Pinpoint the cell where the given text exists, returning its (X, Y) midpoint coordinate. 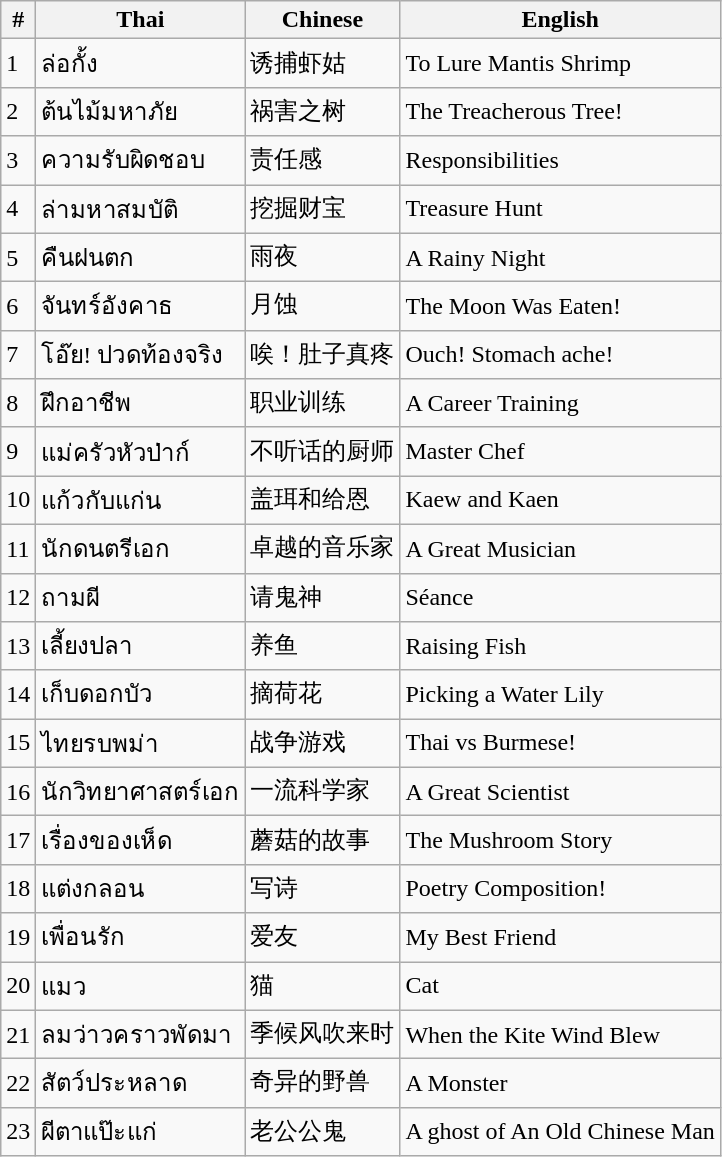
月蚀 (322, 306)
季候风吹来时 (322, 1034)
Séance (560, 598)
The Treacherous Tree! (560, 112)
เพื่อนรัก (140, 938)
คืนฝนตก (140, 258)
แต่งกลอน (140, 888)
The Mushroom Story (560, 840)
My Best Friend (560, 938)
The Moon Was Eaten! (560, 306)
Poetry Composition! (560, 888)
A Career Training (560, 404)
23 (18, 1132)
22 (18, 1084)
挖掘财宝 (322, 208)
6 (18, 306)
诱捕虾姑 (322, 64)
不听话的厨师 (322, 452)
Cat (560, 986)
摘荷花 (322, 694)
职业训练 (322, 404)
Ouch! Stomach ache! (560, 354)
18 (18, 888)
Master Chef (560, 452)
21 (18, 1034)
ความรับผิดชอบ (140, 160)
นักวิทยาศาสตร์เอก (140, 792)
สัตว์ประหลาด (140, 1084)
写诗 (322, 888)
12 (18, 598)
Picking a Water Lily (560, 694)
ผีตาแป๊ะแก่ (140, 1132)
แก้วกับแก่น (140, 500)
เก็บดอกบัว (140, 694)
20 (18, 986)
จันทร์อังคาธ (140, 306)
爱友 (322, 938)
Raising Fish (560, 646)
卓越的音乐家 (322, 548)
3 (18, 160)
猫 (322, 986)
老公公鬼 (322, 1132)
10 (18, 500)
14 (18, 694)
แมว (140, 986)
ล่ามหาสมบัติ (140, 208)
蘑菇的故事 (322, 840)
ลมว่าวคราวพัดมา (140, 1034)
19 (18, 938)
English (560, 20)
Responsibilities (560, 160)
2 (18, 112)
นักดนตรีเอก (140, 548)
# (18, 20)
ล่อกั้ง (140, 64)
โอ๊ย! ปวดท้องจริง (140, 354)
เลี้ยงปลา (140, 646)
8 (18, 404)
A Great Scientist (560, 792)
To Lure Mantis Shrimp (560, 64)
Thai (140, 20)
9 (18, 452)
When the Kite Wind Blew (560, 1034)
16 (18, 792)
ไทยรบพม่า (140, 744)
Thai vs Burmese! (560, 744)
17 (18, 840)
แม่ครัวหัวป่าก์ (140, 452)
13 (18, 646)
祸害之树 (322, 112)
养鱼 (322, 646)
一流科学家 (322, 792)
A ghost of An Old Chinese Man (560, 1132)
7 (18, 354)
11 (18, 548)
奇异的野兽 (322, 1084)
唉！肚子真疼 (322, 354)
ถามผี (140, 598)
15 (18, 744)
ฝึกอาชีพ (140, 404)
ต้นไม้มหาภัย (140, 112)
4 (18, 208)
1 (18, 64)
5 (18, 258)
请鬼神 (322, 598)
A Rainy Night (560, 258)
战争游戏 (322, 744)
盖珥和给恩 (322, 500)
เรื่องของเห็ด (140, 840)
Kaew and Kaen (560, 500)
雨夜 (322, 258)
A Great Musician (560, 548)
责任感 (322, 160)
A Monster (560, 1084)
Chinese (322, 20)
Treasure Hunt (560, 208)
